For the text-containing cell, return its midpoint in [X, Y] coordinate format. 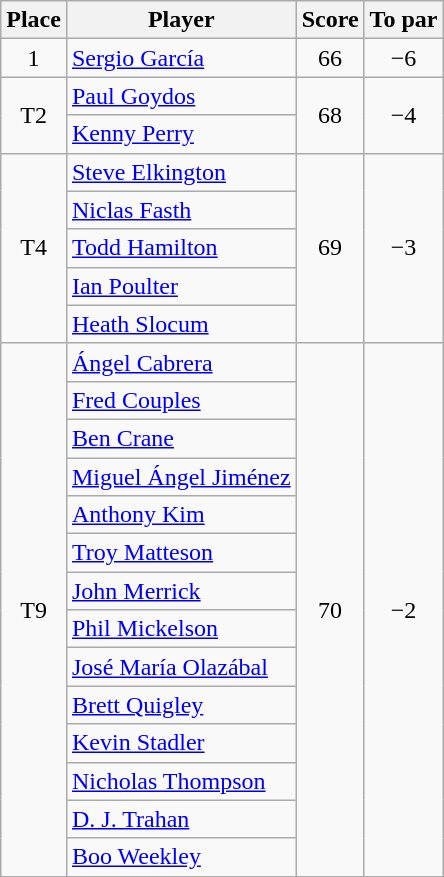
Ian Poulter [181, 286]
Phil Mickelson [181, 629]
Place [34, 20]
Kenny Perry [181, 134]
Player [181, 20]
Miguel Ángel Jiménez [181, 477]
Nicholas Thompson [181, 781]
Steve Elkington [181, 172]
Sergio García [181, 58]
Kevin Stadler [181, 743]
To par [404, 20]
Paul Goydos [181, 96]
Niclas Fasth [181, 210]
T4 [34, 248]
68 [330, 115]
T2 [34, 115]
1 [34, 58]
Heath Slocum [181, 324]
D. J. Trahan [181, 819]
−4 [404, 115]
Ángel Cabrera [181, 362]
69 [330, 248]
Score [330, 20]
José María Olazábal [181, 667]
66 [330, 58]
Ben Crane [181, 438]
T9 [34, 610]
70 [330, 610]
Fred Couples [181, 400]
Troy Matteson [181, 553]
Boo Weekley [181, 857]
John Merrick [181, 591]
Todd Hamilton [181, 248]
−6 [404, 58]
−2 [404, 610]
Brett Quigley [181, 705]
Anthony Kim [181, 515]
−3 [404, 248]
